Extract the (x, y) coordinate from the center of the cell holding the provided text.  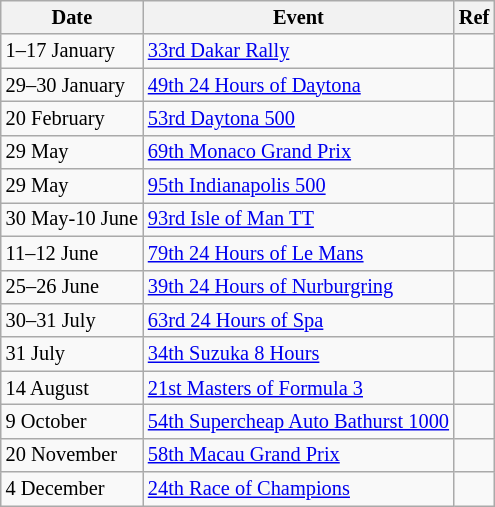
30–31 July (72, 320)
39th 24 Hours of Nurburgring (298, 287)
20 February (72, 118)
69th Monaco Grand Prix (298, 152)
31 July (72, 354)
9 October (72, 421)
93rd Isle of Man TT (298, 219)
29–30 January (72, 85)
33rd Dakar Rally (298, 51)
79th 24 Hours of Le Mans (298, 253)
21st Masters of Formula 3 (298, 388)
54th Supercheap Auto Bathurst 1000 (298, 421)
34th Suzuka 8 Hours (298, 354)
4 December (72, 489)
14 August (72, 388)
Date (72, 17)
11–12 June (72, 253)
30 May-10 June (72, 219)
Event (298, 17)
58th Macau Grand Prix (298, 455)
20 November (72, 455)
1–17 January (72, 51)
95th Indianapolis 500 (298, 186)
24th Race of Champions (298, 489)
Ref (474, 17)
63rd 24 Hours of Spa (298, 320)
25–26 June (72, 287)
53rd Daytona 500 (298, 118)
49th 24 Hours of Daytona (298, 85)
